Output the (X, Y) coordinate of the center of the cell containing the given text.  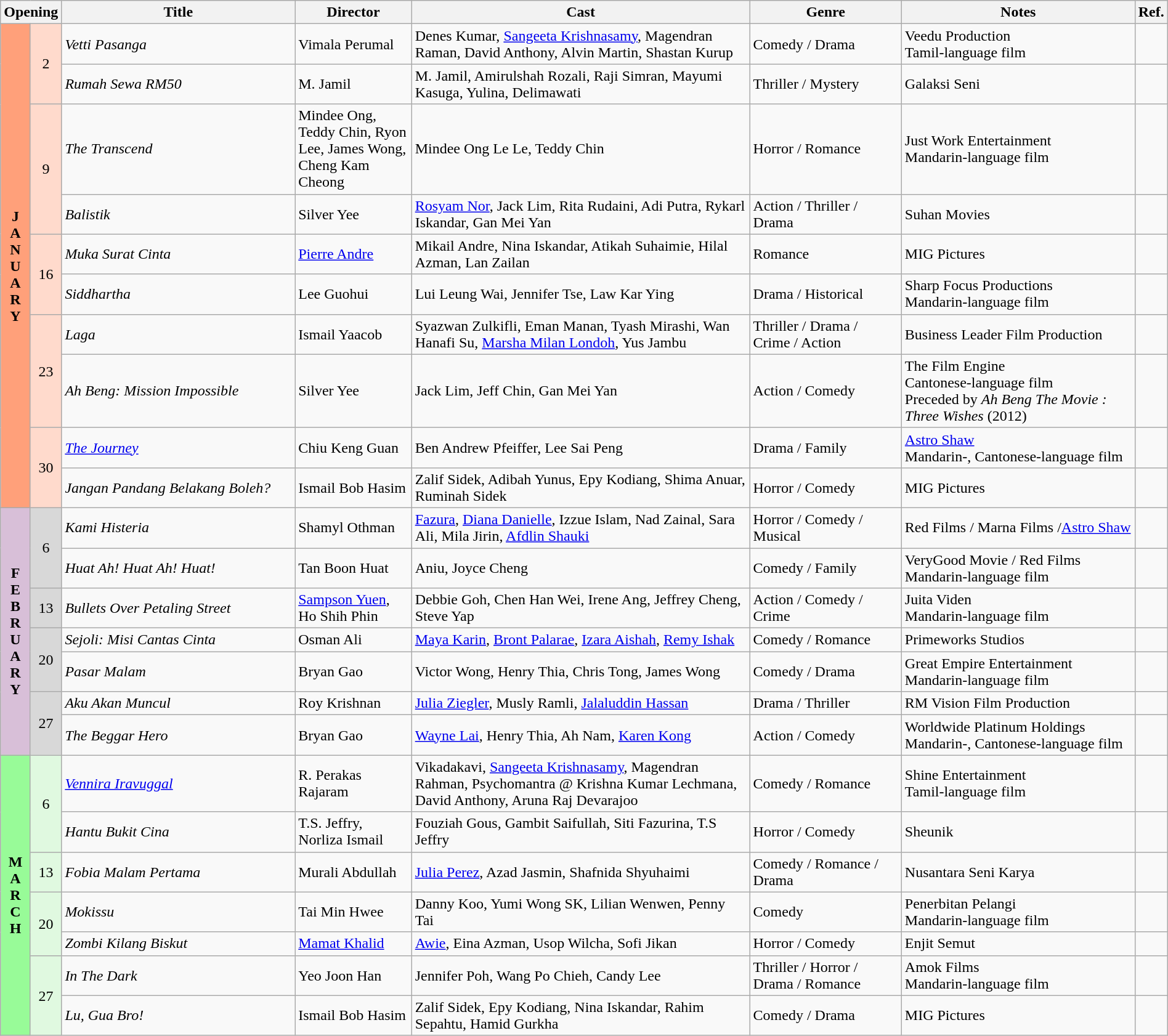
16 (46, 274)
Suhan Movies (1018, 214)
RM Vision Film Production (1018, 703)
Ah Beng: Mission Impossible (179, 391)
Genre (825, 12)
Sharp Focus ProductionsMandarin-language film (1018, 294)
Thriller / Horror / Drama / Romance (825, 976)
Roy Krishnan (354, 703)
Denes Kumar, Sangeeta Krishnasamy, Magendran Raman, David Anthony, Alvin Martin, Shastan Kurup (580, 44)
Horror / Romance (825, 149)
Pierre Andre (354, 254)
R. Perakas Rajaram (354, 783)
Juita VidenMandarin-language film (1018, 609)
Comedy (825, 912)
T.S. Jeffry, Norliza Ismail (354, 832)
2 (46, 64)
Notes (1018, 12)
Wayne Lai, Henry Thia, Ah Nam, Karen Kong (580, 735)
Lee Guohui (354, 294)
Huat Ah! Huat Ah! Huat! (179, 568)
Sejoli: Misi Cantas Cinta (179, 640)
Lui Leung Wai, Jennifer Tse, Law Kar Ying (580, 294)
Syazwan Zulkifli, Eman Manan, Tyash Mirashi, Wan Hanafi Su, Marsha Milan Londoh, Yus Jambu (580, 334)
Worldwide Platinum HoldingsMandarin-, Cantonese-language film (1018, 735)
Vimala Perumal (354, 44)
Osman Ali (354, 640)
Nusantara Seni Karya (1018, 872)
23 (46, 371)
Sheunik (1018, 832)
Primeworks Studios (1018, 640)
The Transcend (179, 149)
Comedy / Romance / Drama (825, 872)
VeryGood Movie / Red FilmsMandarin-language film (1018, 568)
Zalif Sidek, Epy Kodiang, Nina Iskandar, Rahim Sepahtu, Hamid Gurkha (580, 1015)
FEBRUARY (16, 631)
M. Jamil, Amirulshah Rozali, Raji Simran, Mayumi Kasuga, Yulina, Delimawati (580, 84)
Horror / Comedy / Musical (825, 527)
MARCH (16, 896)
Business Leader Film Production (1018, 334)
Danny Koo, Yumi Wong SK, Lilian Wenwen, Penny Tai (580, 912)
Veedu ProductionTamil-language film (1018, 44)
Fazura, Diana Danielle, Izzue Islam, Nad Zainal, Sara Ali, Mila Jirin, Afdlin Shauki (580, 527)
Romance (825, 254)
Just Work EntertainmentMandarin-language film (1018, 149)
Tan Boon Huat (354, 568)
Action / Thriller / Drama (825, 214)
Mikail Andre, Nina Iskandar, Atikah Suhaimie, Hilal Azman, Lan Zailan (580, 254)
Aku Akan Muncul (179, 703)
The Journey (179, 447)
Thriller / Mystery (825, 84)
Kami Histeria (179, 527)
Zalif Sidek, Adibah Yunus, Epy Kodiang, Shima Anuar, Ruminah Sidek (580, 488)
Vetti Pasanga (179, 44)
In The Dark (179, 976)
Victor Wong, Henry Thia, Chris Tong, James Wong (580, 671)
Shamyl Othman (354, 527)
Astro ShawMandarin-, Cantonese-language film (1018, 447)
Tai Min Hwee (354, 912)
Murali Abdullah (354, 872)
Pasar Malam (179, 671)
Hantu Bukit Cina (179, 832)
Chiu Keng Guan (354, 447)
Jennifer Poh, Wang Po Chieh, Candy Lee (580, 976)
Amok FilmsMandarin-language film (1018, 976)
Awie, Eina Azman, Usop Wilcha, Sofi Jikan (580, 944)
Lu, Gua Bro! (179, 1015)
Laga (179, 334)
Bullets Over Petaling Street (179, 609)
Ismail Yaacob (354, 334)
Debbie Goh, Chen Han Wei, Irene Ang, Jeffrey Cheng, Steve Yap (580, 609)
Ref. (1151, 12)
Drama / Historical (825, 294)
Drama / Family (825, 447)
Julia Perez, Azad Jasmin, Shafnida Shyuhaimi (580, 872)
Director (354, 12)
Cast (580, 12)
Fobia Malam Pertama (179, 872)
Comedy / Family (825, 568)
Great Empire EntertainmentMandarin-language film (1018, 671)
Aniu, Joyce Cheng (580, 568)
Siddhartha (179, 294)
30 (46, 467)
Mindee Ong Le Le, Teddy Chin (580, 149)
Zombi Kilang Biskut (179, 944)
The Film EngineCantonese-language filmPreceded by Ah Beng The Movie : Three Wishes (2012) (1018, 391)
9 (46, 169)
Vikadakavi, Sangeeta Krishnasamy, Magendran Rahman, Psychomantra @ Krishna Kumar Lechmana, David Anthony, Aruna Raj Devarajoo (580, 783)
Penerbitan PelangiMandarin-language film (1018, 912)
Mindee Ong, Teddy Chin, Ryon Lee, James Wong, Cheng Kam Cheong (354, 149)
Mokissu (179, 912)
Ben Andrew Pfeiffer, Lee Sai Peng (580, 447)
Yeo Joon Han (354, 976)
JANUARY (16, 266)
Galaksi Seni (1018, 84)
Julia Ziegler, Musly Ramli, Jalaluddin Hassan (580, 703)
Drama / Thriller (825, 703)
The Beggar Hero (179, 735)
Vennira Iravuggal (179, 783)
Title (179, 12)
Fouziah Gous, Gambit Saifullah, Siti Fazurina, T.S Jeffry (580, 832)
Rumah Sewa RM50 (179, 84)
Mamat Khalid (354, 944)
M. Jamil (354, 84)
Action / Comedy / Crime (825, 609)
Opening (31, 12)
Balistik (179, 214)
Jack Lim, Jeff Chin, Gan Mei Yan (580, 391)
Red Films / Marna Films /Astro Shaw (1018, 527)
Rosyam Nor, Jack Lim, Rita Rudaini, Adi Putra, Rykarl Iskandar, Gan Mei Yan (580, 214)
Jangan Pandang Belakang Boleh? (179, 488)
Enjit Semut (1018, 944)
Muka Surat Cinta (179, 254)
Shine EntertainmentTamil-language film (1018, 783)
Maya Karin, Bront Palarae, Izara Aishah, Remy Ishak (580, 640)
Thriller / Drama / Crime / Action (825, 334)
Sampson Yuen, Ho Shih Phin (354, 609)
